Return the (X, Y) coordinate for the center point of the cell that contains the specified text.  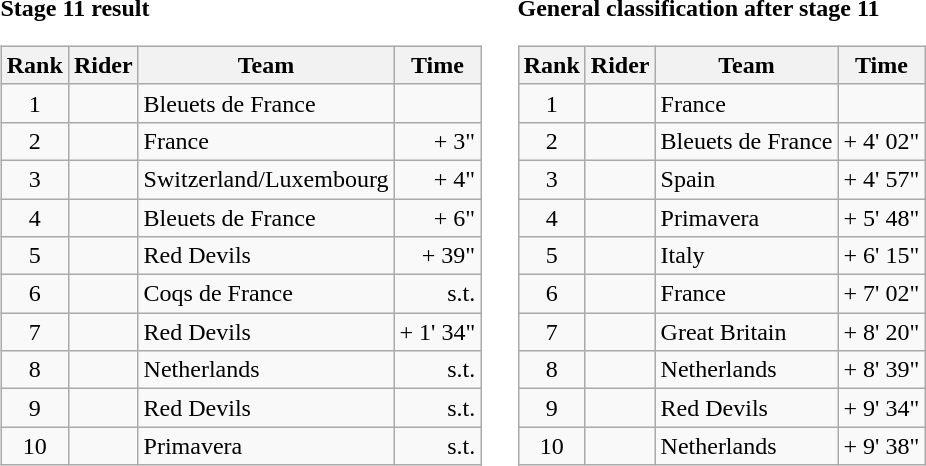
+ 3" (438, 141)
+ 6" (438, 217)
Spain (746, 179)
+ 4" (438, 179)
+ 9' 34" (882, 408)
Great Britain (746, 332)
+ 8' 20" (882, 332)
+ 4' 57" (882, 179)
+ 1' 34" (438, 332)
Coqs de France (266, 294)
Switzerland/Luxembourg (266, 179)
+ 6' 15" (882, 256)
Italy (746, 256)
+ 4' 02" (882, 141)
+ 7' 02" (882, 294)
+ 39" (438, 256)
+ 9' 38" (882, 446)
+ 8' 39" (882, 370)
+ 5' 48" (882, 217)
